Provide the [X, Y] coordinate of the cell's center where the given text is located.  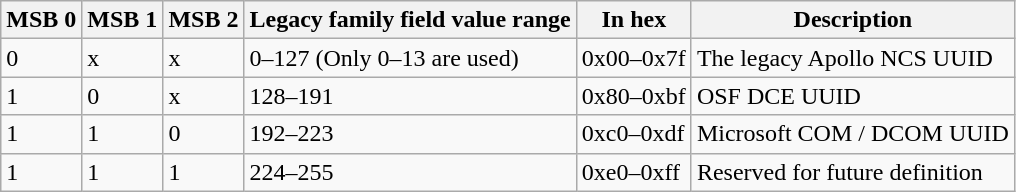
MSB 1 [122, 20]
0x80–0xbf [634, 96]
0x00–0x7f [634, 58]
224–255 [410, 172]
MSB 0 [42, 20]
0xc0–0xdf [634, 134]
Legacy family field value range [410, 20]
The legacy Apollo NCS UUID [852, 58]
In hex [634, 20]
Reserved for future definition [852, 172]
128–191 [410, 96]
0–127 (Only 0–13 are used) [410, 58]
0xe0–0xff [634, 172]
OSF DCE UUID [852, 96]
MSB 2 [204, 20]
Description [852, 20]
192–223 [410, 134]
Microsoft COM / DCOM UUID [852, 134]
